Capture the cell that displays the provided text and extract its (x, y) central coordinate. 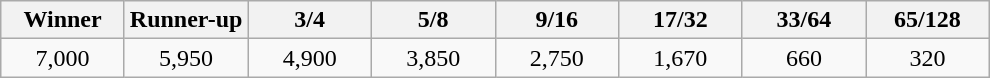
320 (928, 58)
5,950 (186, 58)
1,670 (681, 58)
9/16 (557, 20)
4,900 (310, 58)
660 (804, 58)
5/8 (433, 20)
33/64 (804, 20)
17/32 (681, 20)
Winner (63, 20)
2,750 (557, 58)
7,000 (63, 58)
Runner-up (186, 20)
3,850 (433, 58)
65/128 (928, 20)
3/4 (310, 20)
